Find where the given text appears and provide that cell's center as (x, y) coordinate. 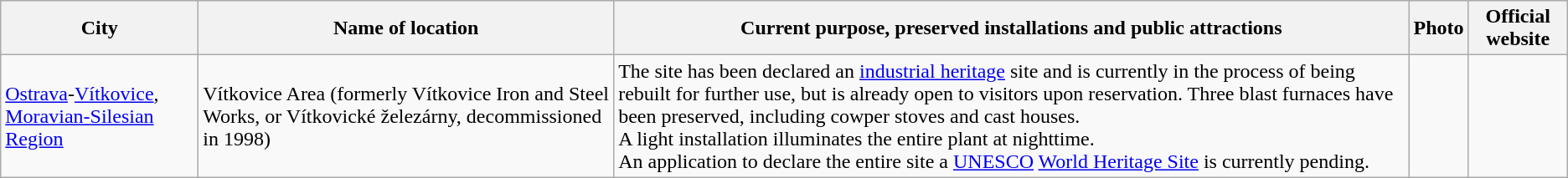
Photo (1439, 28)
City (100, 28)
Official website (1518, 28)
Vítkovice Area (formerly Vítkovice Iron and Steel Works, or Vítkovické železárny, decommissioned in 1998) (406, 116)
Current purpose, preserved installations and public attractions (1012, 28)
Name of location (406, 28)
Ostrava-Vítkovice, Moravian-Silesian Region (100, 116)
